Extract the (x, y) coordinate from the center of the cell holding the provided text.  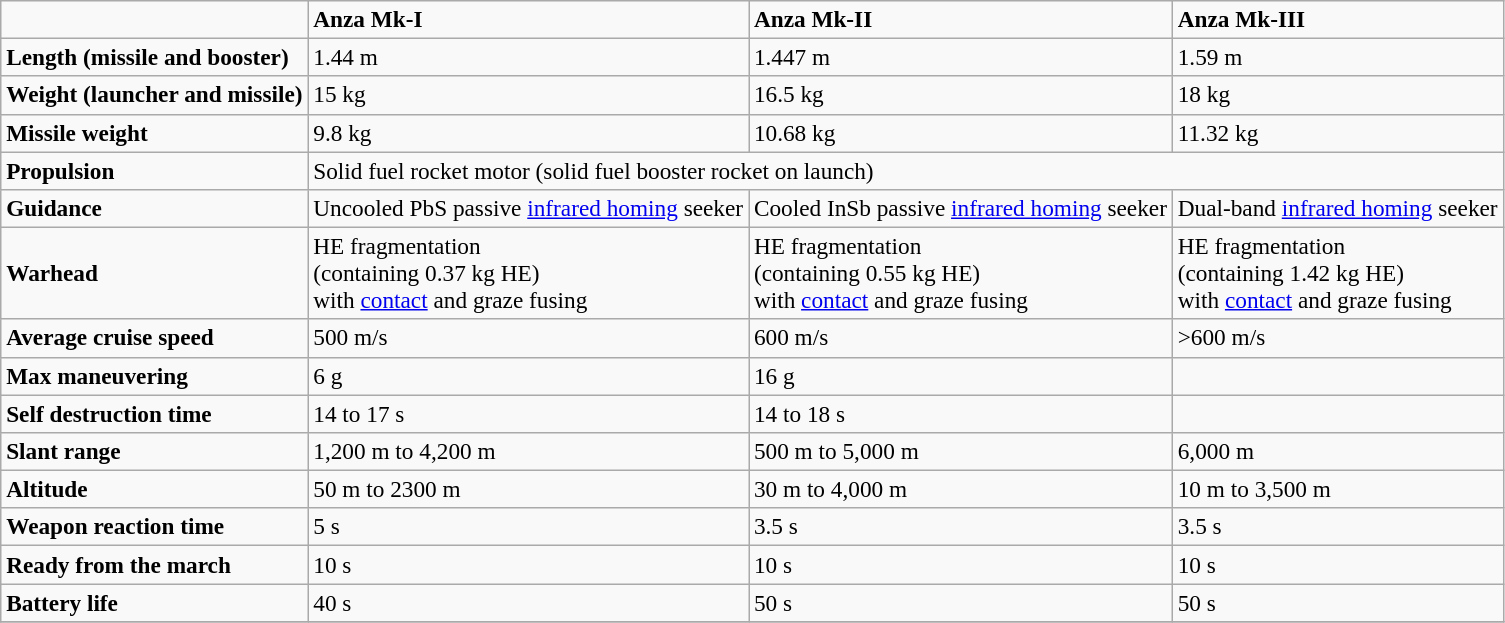
Length (missile and booster) (154, 57)
HE fragmentation (containing 0.55 kg HE) with contact and graze fusing (960, 273)
30 m to 4,000 m (960, 489)
Average cruise speed (154, 338)
Dual-band infrared homing seeker (1338, 208)
Self destruction time (154, 413)
15 kg (528, 95)
6,000 m (1338, 451)
Propulsion (154, 170)
500 m/s (528, 338)
10.68 kg (960, 133)
Anza Mk-II (960, 19)
Cooled InSb passive infrared homing seeker (960, 208)
1,200 m to 4,200 m (528, 451)
14 to 17 s (528, 413)
5 s (528, 527)
Weight (launcher and missile) (154, 95)
Ready from the march (154, 564)
Anza Mk-I (528, 19)
Missile weight (154, 133)
1.44 m (528, 57)
Max maneuvering (154, 376)
Slant range (154, 451)
600 m/s (960, 338)
9.8 kg (528, 133)
Uncooled PbS passive infrared homing seeker (528, 208)
14 to 18 s (960, 413)
Weapon reaction time (154, 527)
Guidance (154, 208)
16 g (960, 376)
1.59 m (1338, 57)
>600 m/s (1338, 338)
Altitude (154, 489)
40 s (528, 602)
Anza Mk-III (1338, 19)
500 m to 5,000 m (960, 451)
Warhead (154, 273)
HE fragmentation (containing 1.42 kg HE) with contact and graze fusing (1338, 273)
6 g (528, 376)
11.32 kg (1338, 133)
10 m to 3,500 m (1338, 489)
Battery life (154, 602)
16.5 kg (960, 95)
Solid fuel rocket motor (solid fuel booster rocket on launch) (906, 170)
18 kg (1338, 95)
HE fragmentation (containing 0.37 kg HE) with contact and graze fusing (528, 273)
50 m to 2300 m (528, 489)
1.447 m (960, 57)
